Find where the given text appears and provide that cell's center as [x, y] coordinate. 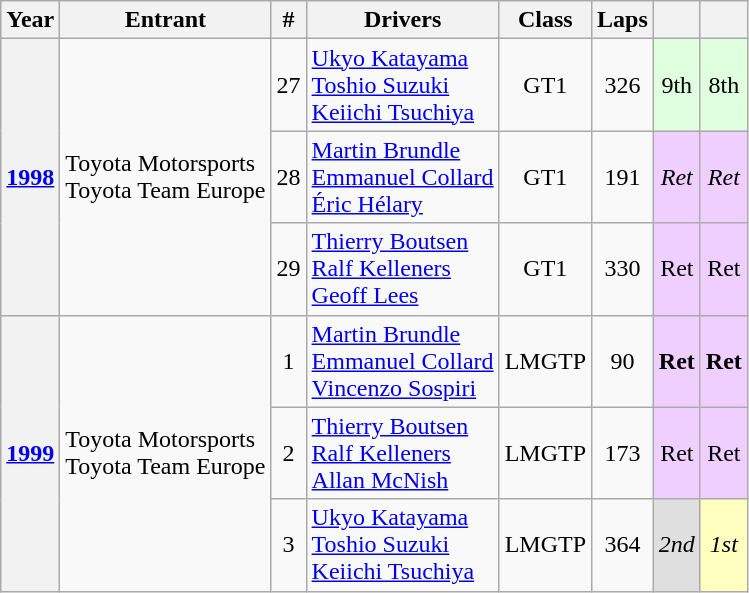
27 [288, 85]
Martin Brundle Emmanuel Collard Éric Hélary [402, 177]
1999 [30, 453]
Thierry Boutsen Ralf Kelleners Geoff Lees [402, 269]
1 [288, 361]
191 [623, 177]
1st [724, 545]
1998 [30, 177]
Martin Brundle Emmanuel Collard Vincenzo Sospiri [402, 361]
90 [623, 361]
173 [623, 453]
2nd [676, 545]
28 [288, 177]
# [288, 20]
3 [288, 545]
2 [288, 453]
326 [623, 85]
364 [623, 545]
330 [623, 269]
Drivers [402, 20]
Year [30, 20]
8th [724, 85]
Entrant [166, 20]
Laps [623, 20]
29 [288, 269]
Class [545, 20]
9th [676, 85]
Thierry Boutsen Ralf Kelleners Allan McNish [402, 453]
